Capture the cell that displays the provided text and extract its (x, y) central coordinate. 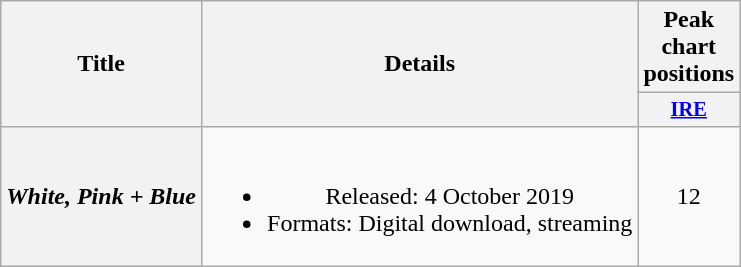
Peak chart positions (689, 47)
White, Pink + Blue (102, 196)
Title (102, 64)
Details (420, 64)
Released: 4 October 2019Formats: Digital download, streaming (420, 196)
IRE (689, 110)
12 (689, 196)
